Determine the (X, Y) coordinate at the center of the cell enclosing the given text.  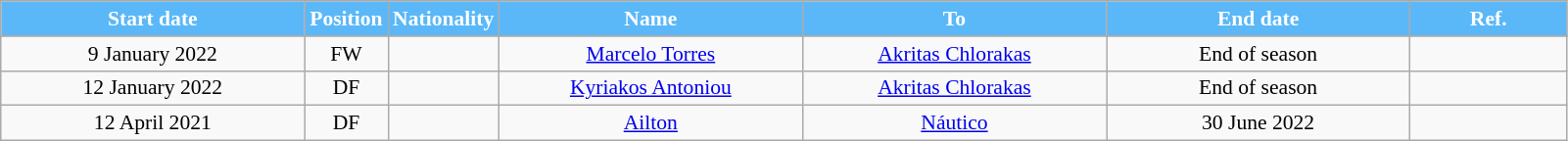
Position (347, 19)
9 January 2022 (153, 54)
12 April 2021 (153, 123)
Náutico (954, 123)
30 June 2022 (1259, 123)
Start date (153, 19)
To (954, 19)
FW (347, 54)
Kyriakos Antoniou (650, 88)
12 January 2022 (153, 88)
Marcelo Torres (650, 54)
Name (650, 19)
Nationality (443, 19)
Ref. (1489, 19)
Ailton (650, 123)
End date (1259, 19)
